Pinpoint the cell where the given text exists, returning its (X, Y) midpoint coordinate. 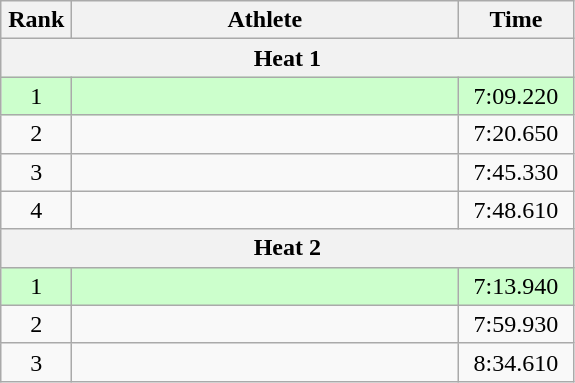
Heat 2 (288, 248)
7:59.930 (516, 324)
Heat 1 (288, 58)
Athlete (265, 20)
Time (516, 20)
7:09.220 (516, 96)
Rank (36, 20)
7:20.650 (516, 134)
7:48.610 (516, 210)
7:13.940 (516, 286)
4 (36, 210)
7:45.330 (516, 172)
8:34.610 (516, 362)
